Capture the cell that displays the provided text and extract its (x, y) central coordinate. 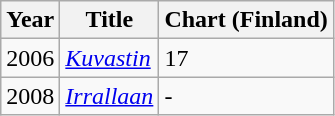
Title (110, 20)
2006 (30, 58)
Irrallaan (110, 96)
Kuvastin (110, 58)
Year (30, 20)
- (246, 96)
2008 (30, 96)
Chart (Finland) (246, 20)
17 (246, 58)
